Detect which cell encompasses the target text, then output its (x, y) center coordinate. 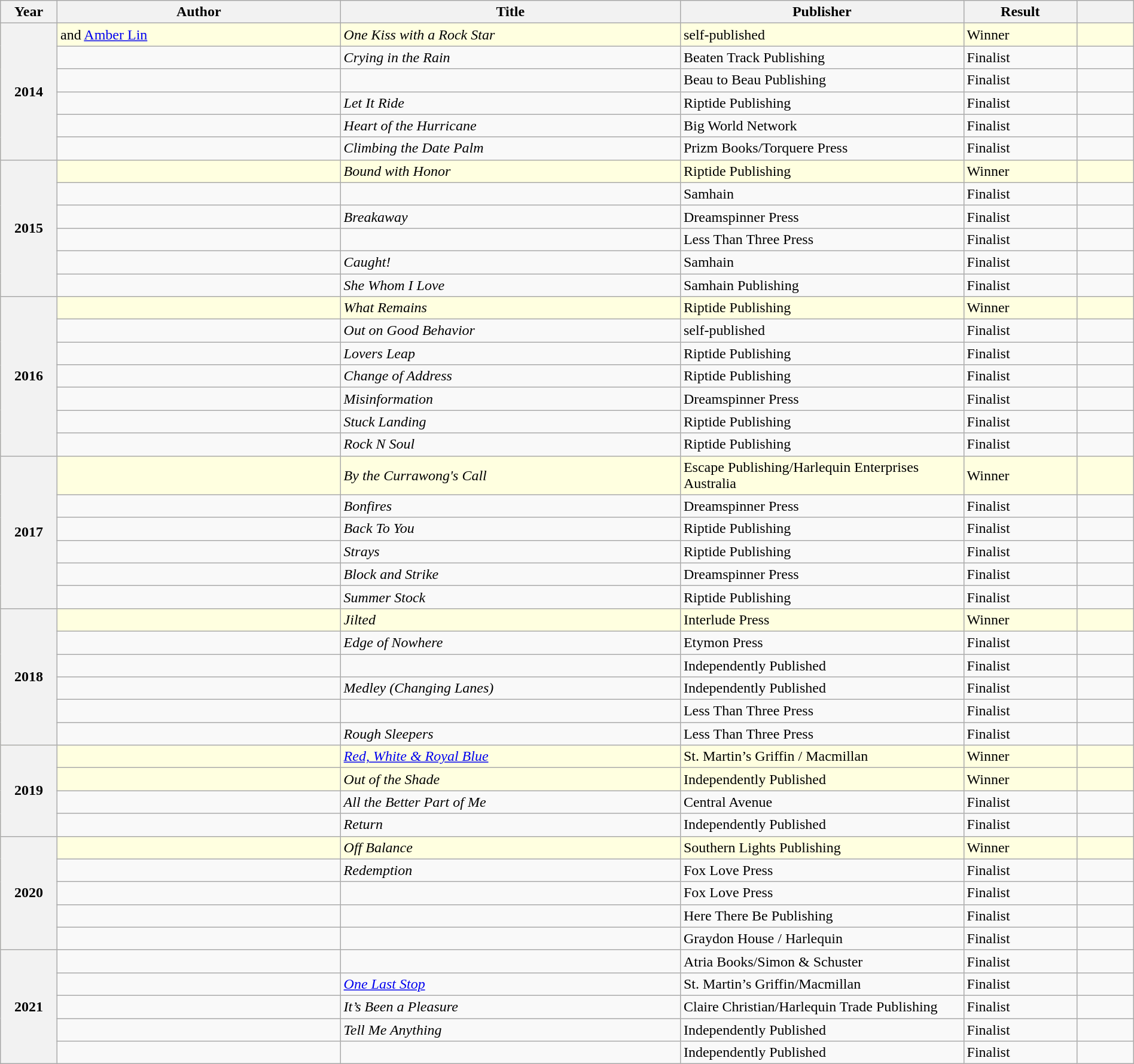
All the Better Part of Me (510, 802)
2019 (29, 791)
Beaten Track Publishing (822, 57)
Redemption (510, 870)
2018 (29, 676)
Big World Network (822, 126)
2017 (29, 532)
Here There Be Publishing (822, 916)
Publisher (822, 12)
Beau to Beau Publishing (822, 80)
Return (510, 825)
Title (510, 12)
Summer Stock (510, 597)
Bound with Honor (510, 171)
St. Martin’s Griffin/Macmillan (822, 984)
Caught! (510, 262)
2021 (29, 1007)
One Last Stop (510, 984)
Change of Address (510, 376)
St. Martin’s Griffin / Macmillan (822, 757)
Etymon Press (822, 642)
She Whom I Love (510, 285)
Atria Books/Simon & Schuster (822, 961)
Graydon House / Harlequin (822, 938)
Author (199, 12)
and Amber Lin (199, 35)
Jilted (510, 620)
Out on Good Behavior (510, 331)
Interlude Press (822, 620)
Climbing the Date Palm (510, 148)
Southern Lights Publishing (822, 847)
Rock N Soul (510, 444)
Bonfires (510, 506)
2014 (29, 92)
By the Currawong's Call (510, 475)
Central Avenue (822, 802)
It’s Been a Pleasure (510, 1007)
Tell Me Anything (510, 1029)
Result (1020, 12)
Escape Publishing/Harlequin Enterprises Australia (822, 475)
Prizm Books/Torquere Press (822, 148)
Heart of the Hurricane (510, 126)
Lovers Leap (510, 353)
Breakaway (510, 217)
Stuck Landing (510, 422)
Let It Ride (510, 103)
Strays (510, 551)
Rough Sleepers (510, 734)
Out of the Shade (510, 779)
Medley (Changing Lanes) (510, 688)
Back To You (510, 529)
Claire Christian/Harlequin Trade Publishing (822, 1007)
One Kiss with a Rock Star (510, 35)
2020 (29, 893)
Red, White & Royal Blue (510, 757)
2015 (29, 228)
2016 (29, 376)
Year (29, 12)
Off Balance (510, 847)
Block and Strike (510, 574)
Misinformation (510, 399)
What Remains (510, 308)
Edge of Nowhere (510, 642)
Samhain Publishing (822, 285)
Crying in the Rain (510, 57)
